Capture the cell that displays the provided text and extract its [X, Y] central coordinate. 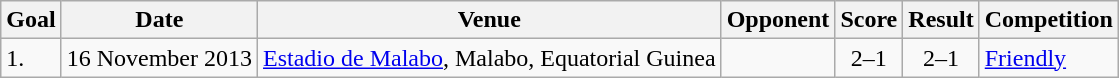
Competition [1048, 20]
Estadio de Malabo, Malabo, Equatorial Guinea [490, 58]
Opponent [778, 20]
Goal [31, 20]
Date [159, 20]
1. [31, 58]
Venue [490, 20]
Friendly [1048, 58]
16 November 2013 [159, 58]
Result [941, 20]
Score [869, 20]
